Locate the cell with the specified text and output its [x, y] center coordinate. 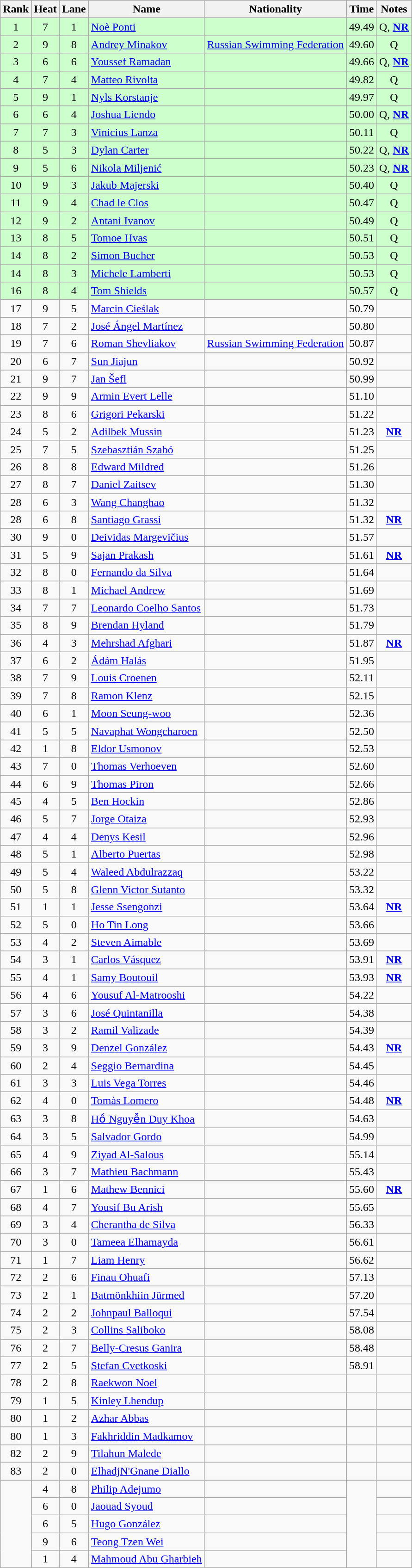
64 [16, 1136]
49.97 [362, 97]
Joshua Liendo [146, 115]
52.86 [362, 802]
55 [16, 977]
51.95 [362, 661]
Time [362, 9]
Thomas Verhoeven [146, 766]
Dylan Carter [146, 150]
58 [16, 1030]
68 [16, 1207]
52.60 [362, 766]
51.30 [362, 484]
73 [16, 1295]
Heat [45, 9]
59 [16, 1048]
30 [16, 537]
10 [16, 185]
38 [16, 678]
Denys Kesil [146, 837]
Andrey Minakov [146, 44]
62 [16, 1101]
55.14 [362, 1154]
17 [16, 309]
31 [16, 555]
50.57 [362, 291]
Raekwon Noel [146, 1383]
Carlos Vásquez [146, 960]
11 [16, 203]
55.43 [362, 1172]
51.22 [362, 414]
58.91 [362, 1365]
32 [16, 573]
50.22 [362, 150]
53.91 [362, 960]
45 [16, 802]
52.50 [362, 731]
51.10 [362, 396]
Navaphat Wongcharoen [146, 731]
Jorge Otaiza [146, 819]
Moon Seung-woo [146, 713]
71 [16, 1260]
50.80 [362, 326]
Edward Mildred [146, 467]
76 [16, 1348]
56.62 [362, 1260]
Wang Changhao [146, 502]
53.93 [362, 977]
Sun Jiajun [146, 361]
51.79 [362, 625]
56.61 [362, 1242]
26 [16, 467]
20 [16, 361]
Jan Šefl [146, 379]
23 [16, 414]
65 [16, 1154]
Jaouad Syoud [146, 1506]
Jakub Majerski [146, 185]
54.48 [362, 1101]
70 [16, 1242]
Hồ Nguyễn Duy Khoa [146, 1119]
54.63 [362, 1119]
Tomàs Lomero [146, 1101]
50.99 [362, 379]
51.57 [362, 537]
12 [16, 221]
69 [16, 1225]
50 [16, 889]
ElhadjN'Gnane Diallo [146, 1471]
52.66 [362, 784]
63 [16, 1119]
49 [16, 872]
53.69 [362, 942]
60 [16, 1065]
Nyls Korstanje [146, 97]
50.87 [362, 344]
Mathew Bennici [146, 1189]
Lane [74, 9]
50.40 [362, 185]
13 [16, 238]
Antani Ivanov [146, 221]
79 [16, 1401]
52.36 [362, 713]
Marcin Cieślak [146, 309]
56 [16, 995]
Belly-Cresus Ganira [146, 1348]
Ziyad Al-Salous [146, 1154]
51.26 [362, 467]
57.13 [362, 1278]
50.11 [362, 132]
51.25 [362, 449]
57.54 [362, 1313]
58.08 [362, 1330]
54.39 [362, 1030]
Stefan Cvetkoski [146, 1365]
47 [16, 837]
50.23 [362, 167]
Name [146, 9]
Salvador Gordo [146, 1136]
Szebasztián Szabó [146, 449]
51.64 [362, 573]
57.20 [362, 1295]
21 [16, 379]
Noè Ponti [146, 27]
75 [16, 1330]
Luis Vega Torres [146, 1083]
Vinicius Lanza [146, 132]
54.46 [362, 1083]
57 [16, 1012]
Sajan Prakash [146, 555]
55.60 [362, 1189]
53 [16, 942]
46 [16, 819]
Johnpaul Balloqui [146, 1313]
Kinley Lhendup [146, 1401]
36 [16, 643]
43 [16, 766]
Samy Boutouil [146, 977]
51.61 [362, 555]
35 [16, 625]
78 [16, 1383]
Waleed Abdulrazzaq [146, 872]
Denzel González [146, 1048]
67 [16, 1189]
51.73 [362, 608]
61 [16, 1083]
Yousuf Al-Matrooshi [146, 995]
53.64 [362, 907]
Alberto Puertas [146, 854]
Daniel Zaitsev [146, 484]
33 [16, 590]
41 [16, 731]
52.98 [362, 854]
51 [16, 907]
16 [16, 291]
49.60 [362, 44]
18 [16, 326]
83 [16, 1471]
53.32 [362, 889]
Santiago Grassi [146, 520]
Fernando da Silva [146, 573]
52.11 [362, 678]
52 [16, 925]
54.38 [362, 1012]
Leonardo Coelho Santos [146, 608]
José Quintanilla [146, 1012]
50.49 [362, 221]
Simon Bucher [146, 256]
54.43 [362, 1048]
Rank [16, 9]
Matteo Rivolta [146, 80]
50.00 [362, 115]
Michael Andrew [146, 590]
Seggio Bernardina [146, 1065]
54.99 [362, 1136]
53.66 [362, 925]
Tameea Elhamayda [146, 1242]
22 [16, 396]
72 [16, 1278]
54.22 [362, 995]
50.51 [362, 238]
49.49 [362, 27]
Ramil Valizade [146, 1030]
40 [16, 713]
42 [16, 748]
Batmönkhiin Jürmed [146, 1295]
51.87 [362, 643]
Azhar Abbas [146, 1418]
Nikola Miljenić [146, 167]
Tomoe Hvas [146, 238]
34 [16, 608]
Thomas Piron [146, 784]
52.15 [362, 696]
51.69 [362, 590]
52.93 [362, 819]
50.47 [362, 203]
Michele Lamberti [146, 273]
Eldor Usmonov [146, 748]
44 [16, 784]
Cherantha de Silva [146, 1225]
37 [16, 661]
Brendan Hyland [146, 625]
Roman Shevliakov [146, 344]
Collins Saliboko [146, 1330]
Philip Adejumo [146, 1489]
52.96 [362, 837]
55.65 [362, 1207]
José Ángel Martínez [146, 326]
Teong Tzen Wei [146, 1542]
48 [16, 854]
Louis Croenen [146, 678]
Youssef Ramadan [146, 62]
58.48 [362, 1348]
27 [16, 484]
Chad le Clos [146, 203]
Notes [394, 9]
Armin Evert Lelle [146, 396]
77 [16, 1365]
24 [16, 432]
Ramon Klenz [146, 696]
Tilahun Malede [146, 1453]
50.92 [362, 361]
Nationality [276, 9]
74 [16, 1313]
Fakhriddin Madkamov [146, 1436]
Glenn Victor Sutanto [146, 889]
Jesse Ssengonzi [146, 907]
Ádám Halás [146, 661]
Deividas Margevičius [146, 537]
Ho Tin Long [146, 925]
Mathieu Bachmann [146, 1172]
Mehrshad Afghari [146, 643]
Adilbek Mussin [146, 432]
Hugo González [146, 1524]
Mahmoud Abu Gharbieh [146, 1559]
50.79 [362, 309]
19 [16, 344]
54 [16, 960]
Ben Hockin [146, 802]
66 [16, 1172]
Finau Ohuafi [146, 1278]
54.45 [362, 1065]
25 [16, 449]
52.53 [362, 748]
51.23 [362, 432]
56.33 [362, 1225]
82 [16, 1453]
39 [16, 696]
Yousif Bu Arish [146, 1207]
Steven Aimable [146, 942]
Tom Shields [146, 291]
53.22 [362, 872]
49.66 [362, 62]
49.82 [362, 80]
Grigori Pekarski [146, 414]
Liam Henry [146, 1260]
